Detect which cell encompasses the target text, then output its [x, y] center coordinate. 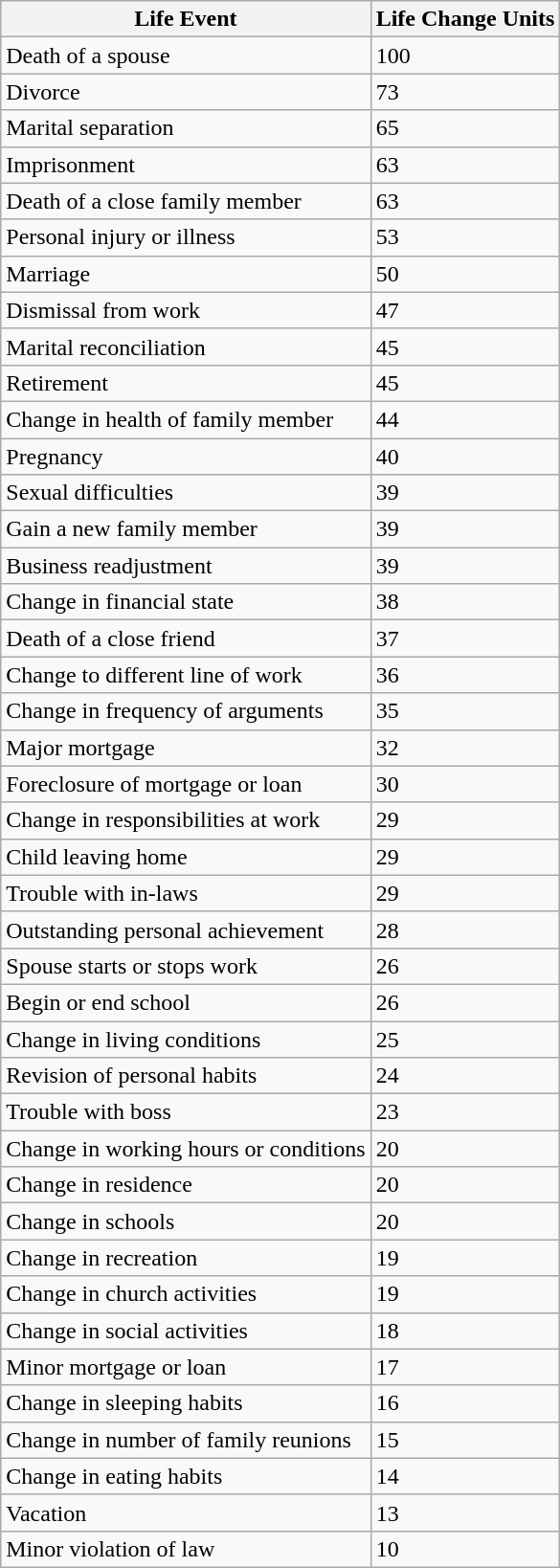
Trouble with in-laws [186, 893]
16 [465, 1403]
Change in sleeping habits [186, 1403]
Change in health of family member [186, 419]
14 [465, 1476]
10 [465, 1549]
25 [465, 1039]
28 [465, 930]
Change in residence [186, 1185]
Change in number of family reunions [186, 1440]
Child leaving home [186, 857]
35 [465, 711]
Change in working hours or conditions [186, 1149]
Retirement [186, 383]
Change in church activities [186, 1294]
Divorce [186, 92]
13 [465, 1512]
Change in recreation [186, 1258]
Sexual difficulties [186, 493]
Imprisonment [186, 165]
Spouse starts or stops work [186, 966]
37 [465, 638]
Marital reconciliation [186, 347]
Change in financial state [186, 602]
23 [465, 1112]
Change in social activities [186, 1331]
Vacation [186, 1512]
73 [465, 92]
47 [465, 310]
65 [465, 128]
Pregnancy [186, 457]
Change in eating habits [186, 1476]
36 [465, 675]
17 [465, 1367]
18 [465, 1331]
24 [465, 1076]
30 [465, 784]
Change in responsibilities at work [186, 820]
Dismissal from work [186, 310]
Minor mortgage or loan [186, 1367]
15 [465, 1440]
Personal injury or illness [186, 237]
Business readjustment [186, 566]
38 [465, 602]
Begin or end school [186, 1002]
Change in frequency of arguments [186, 711]
53 [465, 237]
Death of a close family member [186, 201]
Foreclosure of mortgage or loan [186, 784]
Minor violation of law [186, 1549]
32 [465, 748]
40 [465, 457]
Life Change Units [465, 19]
Marriage [186, 274]
100 [465, 56]
Death of a spouse [186, 56]
Outstanding personal achievement [186, 930]
50 [465, 274]
Gain a new family member [186, 529]
44 [465, 419]
Change in living conditions [186, 1039]
Death of a close friend [186, 638]
Marital separation [186, 128]
Revision of personal habits [186, 1076]
Change in schools [186, 1221]
Trouble with boss [186, 1112]
Major mortgage [186, 748]
Life Event [186, 19]
Change to different line of work [186, 675]
